Extract the (x, y) coordinate from the center of the cell holding the provided text.  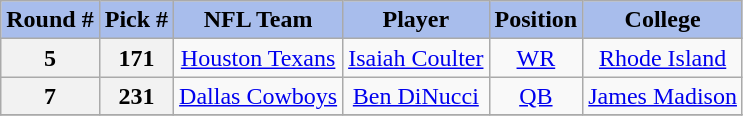
5 (50, 58)
James Madison (663, 96)
Player (416, 20)
Round # (50, 20)
Pick # (136, 20)
WR (536, 58)
NFL Team (258, 20)
Dallas Cowboys (258, 96)
Position (536, 20)
Isaiah Coulter (416, 58)
171 (136, 58)
Rhode Island (663, 58)
7 (50, 96)
QB (536, 96)
231 (136, 96)
Ben DiNucci (416, 96)
College (663, 20)
Houston Texans (258, 58)
